Locate the cell with the specified text and output its (X, Y) center coordinate. 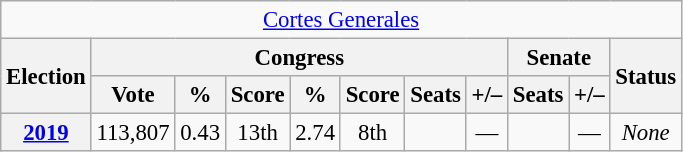
Congress (299, 58)
Election (46, 76)
2.74 (315, 133)
8th (372, 133)
Vote (133, 95)
113,807 (133, 133)
0.43 (200, 133)
Cortes Generales (342, 20)
None (646, 133)
Senate (558, 58)
2019 (46, 133)
Status (646, 76)
13th (258, 133)
